For the text-containing cell, return its midpoint in (x, y) coordinate format. 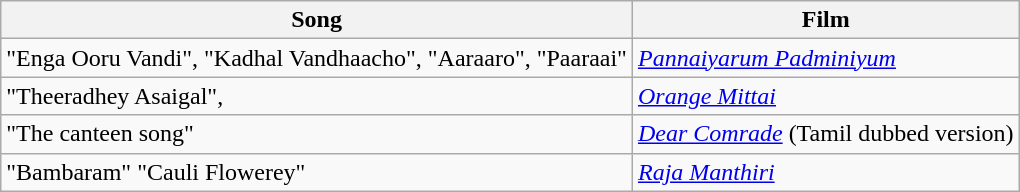
Orange Mittai (826, 96)
"Enga Ooru Vandi", "Kadhal Vandhaacho", "Aaraaro", "Paaraai" (317, 58)
Film (826, 20)
"Bambaram" "Cauli Flowerey" (317, 172)
Pannaiyarum Padminiyum (826, 58)
"The canteen song" (317, 134)
Dear Comrade (Tamil dubbed version) (826, 134)
"Theeradhey Asaigal", (317, 96)
Song (317, 20)
Raja Manthiri (826, 172)
